Detect which cell encompasses the target text, then output its (X, Y) center coordinate. 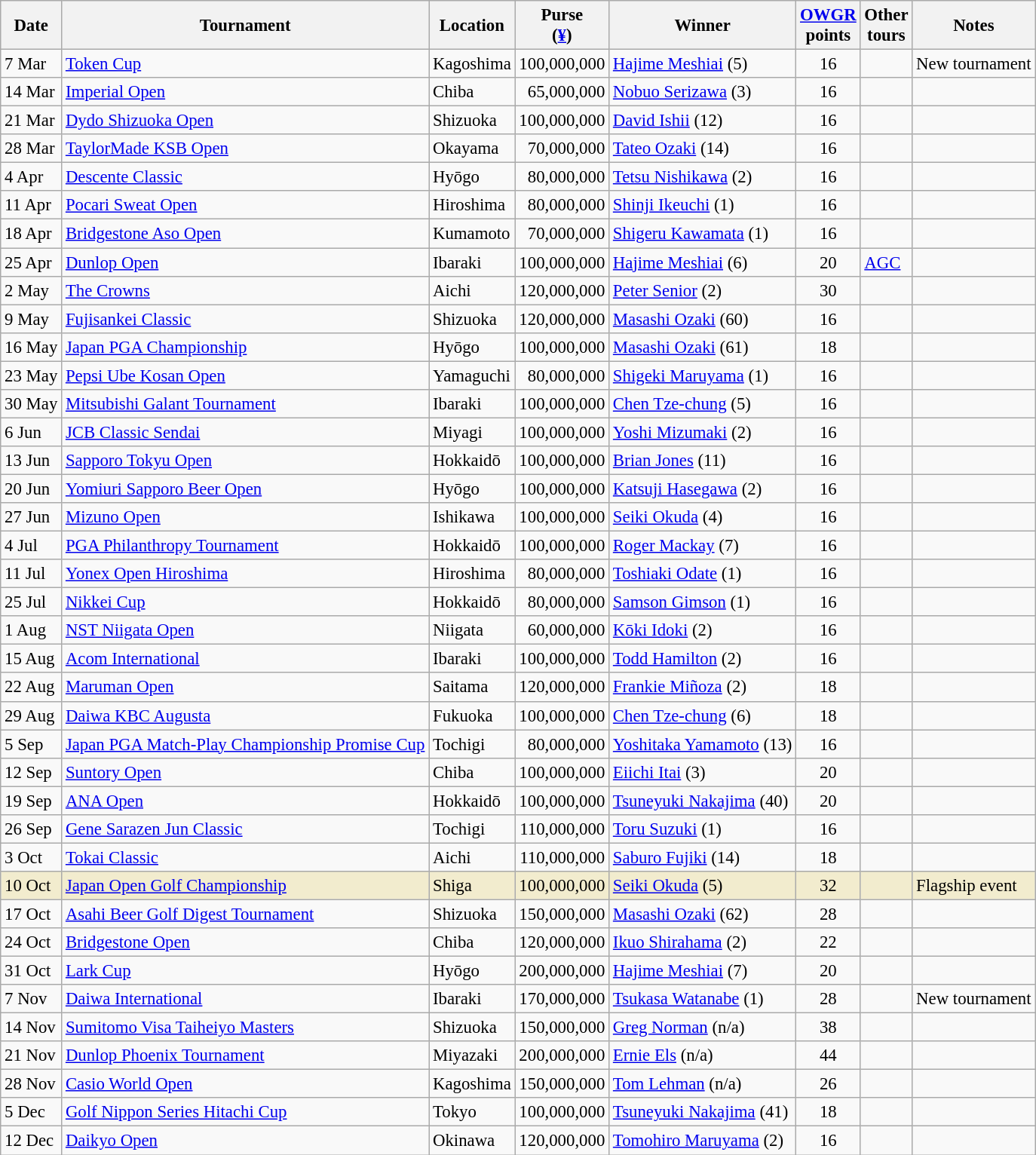
Hajime Meshiai (7) (703, 971)
21 Mar (32, 121)
Tsukasa Watanabe (1) (703, 999)
Imperial Open (246, 92)
Casio World Open (246, 1084)
Tournament (246, 26)
32 (828, 886)
Frankie Miñoza (2) (703, 688)
Pocari Sweat Open (246, 206)
27 Jun (32, 517)
9 May (32, 319)
Tetsu Nishikawa (2) (703, 177)
Tom Lehman (n/a) (703, 1084)
Tateo Ozaki (14) (703, 149)
Dydo Shizuoka Open (246, 121)
28 Nov (32, 1084)
13 Jun (32, 461)
Kōki Idoki (2) (703, 630)
10 Oct (32, 886)
Hajime Meshiai (6) (703, 262)
60,000,000 (562, 630)
The Crowns (246, 290)
Shigeki Maruyama (1) (703, 375)
12 Sep (32, 772)
Okinawa (472, 1141)
Sapporo Tokyu Open (246, 461)
Daiwa KBC Augusta (246, 715)
Asahi Beer Golf Digest Tournament (246, 914)
Roger Mackay (7) (703, 546)
18 Apr (32, 234)
16 May (32, 347)
20 Jun (32, 489)
JCB Classic Sendai (246, 432)
Hajime Meshiai (5) (703, 64)
Tokai Classic (246, 857)
Okayama (472, 149)
Greg Norman (n/a) (703, 1028)
Pepsi Ube Kosan Open (246, 375)
Mitsubishi Galant Tournament (246, 404)
Yonex Open Hiroshima (246, 574)
Toshiaki Odate (1) (703, 574)
44 (828, 1055)
Peter Senior (2) (703, 290)
28 Mar (32, 149)
38 (828, 1028)
Acom International (246, 659)
Purse(¥) (562, 26)
26 (828, 1084)
Japan PGA Match-Play Championship Promise Cup (246, 744)
Suntory Open (246, 772)
23 May (32, 375)
Eiichi Itai (3) (703, 772)
Flagship event (974, 886)
Samson Gimson (1) (703, 602)
Bridgestone Open (246, 942)
5 Sep (32, 744)
OWGRpoints (828, 26)
Saitama (472, 688)
Seiki Okuda (4) (703, 517)
Japan Open Golf Championship (246, 886)
Miyazaki (472, 1055)
1 Aug (32, 630)
Masashi Ozaki (62) (703, 914)
22 Aug (32, 688)
Descente Classic (246, 177)
Katsuji Hasegawa (2) (703, 489)
26 Sep (32, 829)
Tsuneyuki Nakajima (40) (703, 801)
Maruman Open (246, 688)
NST Niigata Open (246, 630)
Todd Hamilton (2) (703, 659)
25 Jul (32, 602)
ANA Open (246, 801)
Ikuo Shirahama (2) (703, 942)
7 Nov (32, 999)
Ishikawa (472, 517)
2 May (32, 290)
Yamaguchi (472, 375)
4 Jul (32, 546)
21 Nov (32, 1055)
12 Dec (32, 1141)
Date (32, 26)
Masashi Ozaki (61) (703, 347)
Location (472, 26)
Fukuoka (472, 715)
Fujisankei Classic (246, 319)
Gene Sarazen Jun Classic (246, 829)
Chen Tze-chung (5) (703, 404)
170,000,000 (562, 999)
14 Mar (32, 92)
30 (828, 290)
19 Sep (32, 801)
Golf Nippon Series Hitachi Cup (246, 1112)
Yoshi Mizumaki (2) (703, 432)
30 May (32, 404)
Masashi Ozaki (60) (703, 319)
PGA Philanthropy Tournament (246, 546)
TaylorMade KSB Open (246, 149)
5 Dec (32, 1112)
Shiga (472, 886)
31 Oct (32, 971)
Dunlop Phoenix Tournament (246, 1055)
Nobuo Serizawa (3) (703, 92)
Shinji Ikeuchi (1) (703, 206)
17 Oct (32, 914)
3 Oct (32, 857)
David Ishii (12) (703, 121)
Miyagi (472, 432)
Winner (703, 26)
7 Mar (32, 64)
Token Cup (246, 64)
Ernie Els (n/a) (703, 1055)
Japan PGA Championship (246, 347)
Yomiuri Sapporo Beer Open (246, 489)
Nikkei Cup (246, 602)
Toru Suzuki (1) (703, 829)
Daikyo Open (246, 1141)
Tokyo (472, 1112)
Daiwa International (246, 999)
Bridgestone Aso Open (246, 234)
Saburo Fujiki (14) (703, 857)
Yoshitaka Yamamoto (13) (703, 744)
Tsuneyuki Nakajima (41) (703, 1112)
Niigata (472, 630)
11 Apr (32, 206)
14 Nov (32, 1028)
24 Oct (32, 942)
65,000,000 (562, 92)
Tomohiro Maruyama (2) (703, 1141)
6 Jun (32, 432)
Brian Jones (11) (703, 461)
4 Apr (32, 177)
Sumitomo Visa Taiheiyo Masters (246, 1028)
Othertours (887, 26)
Mizuno Open (246, 517)
Lark Cup (246, 971)
22 (828, 942)
25 Apr (32, 262)
Kumamoto (472, 234)
AGC (887, 262)
Chen Tze-chung (6) (703, 715)
Notes (974, 26)
Seiki Okuda (5) (703, 886)
11 Jul (32, 574)
29 Aug (32, 715)
Dunlop Open (246, 262)
Shigeru Kawamata (1) (703, 234)
15 Aug (32, 659)
